Capture the cell that displays the provided text and extract its [X, Y] central coordinate. 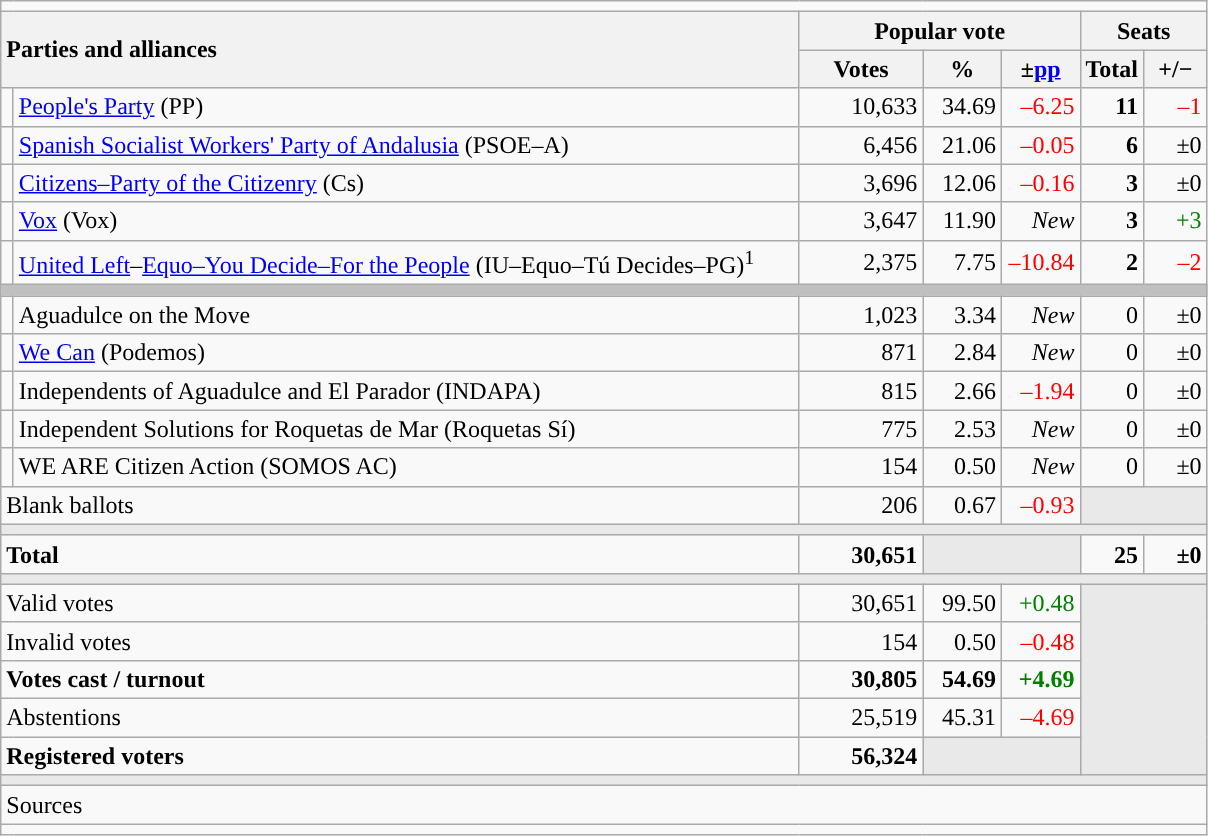
6,456 [861, 145]
Parties and alliances [400, 50]
% [962, 69]
25 [1112, 554]
+0.48 [1040, 603]
2 [1112, 262]
Votes [861, 69]
+4.69 [1040, 679]
2.66 [962, 391]
–2 [1176, 262]
206 [861, 505]
WE ARE Citizen Action (SOMOS AC) [406, 467]
+3 [1176, 221]
30,805 [861, 679]
–6.25 [1040, 107]
Abstentions [400, 718]
–0.05 [1040, 145]
25,519 [861, 718]
Votes cast / turnout [400, 679]
871 [861, 353]
3.34 [962, 315]
–10.84 [1040, 262]
1,023 [861, 315]
56,324 [861, 756]
Independents of Aguadulce and El Parador (INDAPA) [406, 391]
Seats [1144, 31]
Vox (Vox) [406, 221]
2.84 [962, 353]
Popular vote [940, 31]
54.69 [962, 679]
10,633 [861, 107]
3,696 [861, 183]
±pp [1040, 69]
–0.48 [1040, 641]
Valid votes [400, 603]
–4.69 [1040, 718]
11 [1112, 107]
775 [861, 429]
–0.93 [1040, 505]
45.31 [962, 718]
Blank ballots [400, 505]
Citizens–Party of the Citizenry (Cs) [406, 183]
–0.16 [1040, 183]
United Left–Equo–You Decide–For the People (IU–Equo–Tú Decides–PG)1 [406, 262]
Registered voters [400, 756]
2.53 [962, 429]
–1 [1176, 107]
21.06 [962, 145]
12.06 [962, 183]
Sources [604, 805]
People's Party (PP) [406, 107]
7.75 [962, 262]
Aguadulce on the Move [406, 315]
We Can (Podemos) [406, 353]
+/− [1176, 69]
2,375 [861, 262]
0.67 [962, 505]
6 [1112, 145]
3,647 [861, 221]
99.50 [962, 603]
–1.94 [1040, 391]
34.69 [962, 107]
815 [861, 391]
11.90 [962, 221]
Spanish Socialist Workers' Party of Andalusia (PSOE–A) [406, 145]
Invalid votes [400, 641]
Independent Solutions for Roquetas de Mar (Roquetas Sí) [406, 429]
